Locate the cell with the specified text and output its [x, y] center coordinate. 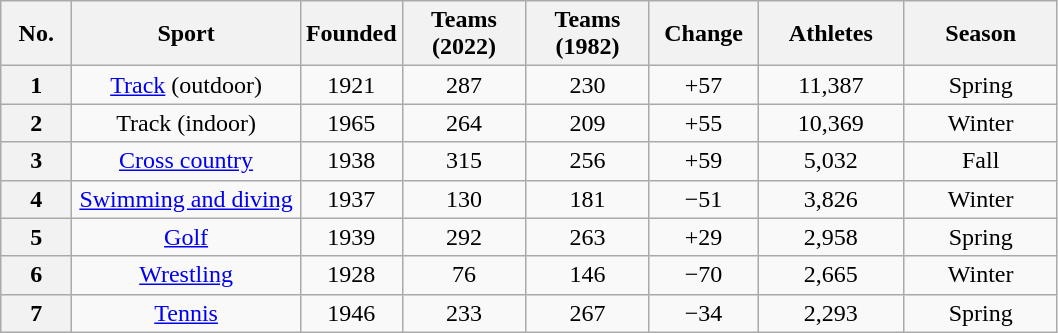
230 [588, 85]
209 [588, 123]
1965 [351, 123]
264 [464, 123]
267 [588, 313]
4 [36, 199]
Sport [186, 34]
Track (indoor) [186, 123]
292 [464, 237]
+55 [704, 123]
Season [981, 34]
5 [36, 237]
Fall [981, 161]
3,826 [831, 199]
5,032 [831, 161]
Track (outdoor) [186, 85]
+59 [704, 161]
Change [704, 34]
1939 [351, 237]
Teams (2022) [464, 34]
Golf [186, 237]
3 [36, 161]
−34 [704, 313]
287 [464, 85]
−51 [704, 199]
233 [464, 313]
76 [464, 275]
Founded [351, 34]
+57 [704, 85]
7 [36, 313]
Cross country [186, 161]
1938 [351, 161]
1928 [351, 275]
1921 [351, 85]
Tennis [186, 313]
2 [36, 123]
181 [588, 199]
Swimming and diving [186, 199]
1 [36, 85]
6 [36, 275]
Athletes [831, 34]
146 [588, 275]
315 [464, 161]
256 [588, 161]
No. [36, 34]
Wrestling [186, 275]
+29 [704, 237]
263 [588, 237]
Teams (1982) [588, 34]
1937 [351, 199]
130 [464, 199]
1946 [351, 313]
10,369 [831, 123]
2,958 [831, 237]
−70 [704, 275]
2,293 [831, 313]
2,665 [831, 275]
11,387 [831, 85]
